Find where the given text appears and provide that cell's center as (x, y) coordinate. 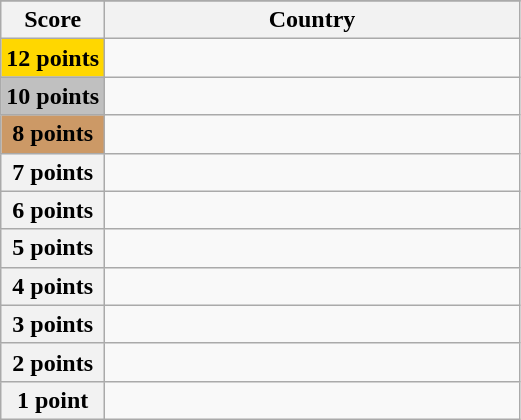
Country (312, 20)
10 points (53, 96)
5 points (53, 248)
3 points (53, 324)
6 points (53, 210)
7 points (53, 172)
8 points (53, 134)
4 points (53, 286)
2 points (53, 362)
Score (53, 20)
12 points (53, 58)
1 point (53, 400)
